Locate the cell with the specified text and output its [X, Y] center coordinate. 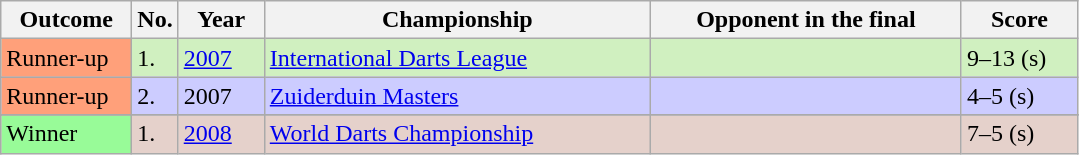
2. [155, 96]
4–5 (s) [1019, 96]
Score [1019, 20]
Championship [457, 20]
Outcome [66, 20]
9–13 (s) [1019, 58]
7–5 (s) [1019, 134]
Opponent in the final [806, 20]
Zuiderduin Masters [457, 96]
International Darts League [457, 58]
Winner [66, 134]
World Darts Championship [457, 134]
2008 [221, 134]
No. [155, 20]
Year [221, 20]
